Detect which cell encompasses the target text, then output its [X, Y] center coordinate. 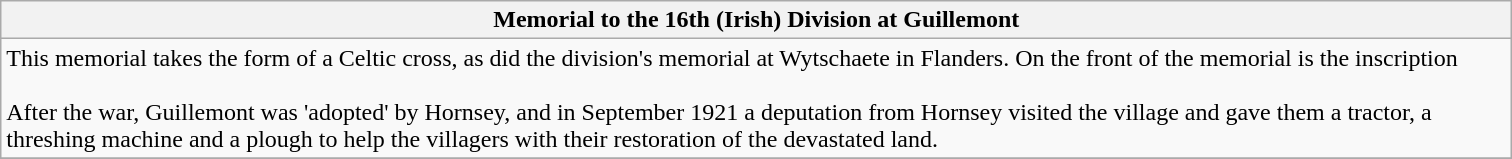
Memorial to the 16th (Irish) Division at Guillemont [756, 20]
